Find where the given text appears and provide that cell's center as (X, Y) coordinate. 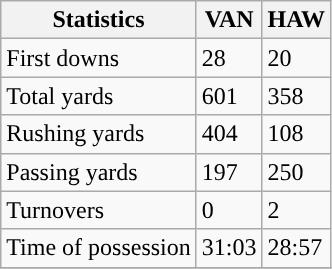
Total yards (99, 96)
Passing yards (99, 172)
2 (296, 210)
28 (229, 58)
404 (229, 134)
31:03 (229, 248)
197 (229, 172)
VAN (229, 20)
Rushing yards (99, 134)
0 (229, 210)
HAW (296, 20)
28:57 (296, 248)
358 (296, 96)
250 (296, 172)
Statistics (99, 20)
First downs (99, 58)
108 (296, 134)
Time of possession (99, 248)
Turnovers (99, 210)
601 (229, 96)
20 (296, 58)
